Capture the cell that displays the provided text and extract its (x, y) central coordinate. 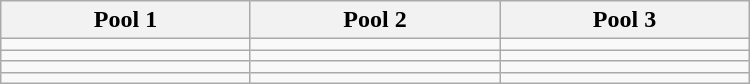
Pool 3 (625, 20)
Pool 2 (374, 20)
Pool 1 (126, 20)
